Pinpoint the cell where the given text exists, returning its [x, y] midpoint coordinate. 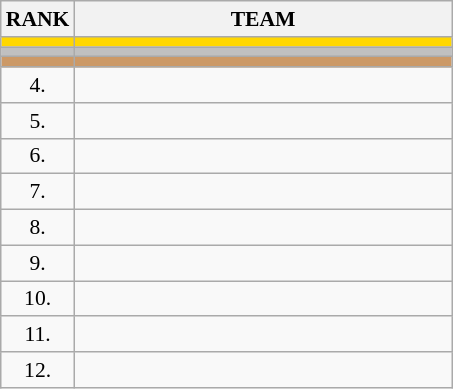
6. [38, 156]
4. [38, 85]
8. [38, 228]
RANK [38, 19]
12. [38, 370]
10. [38, 299]
TEAM [262, 19]
11. [38, 335]
9. [38, 263]
5. [38, 121]
7. [38, 192]
